Return [x, y] of the center of cell containing provided text 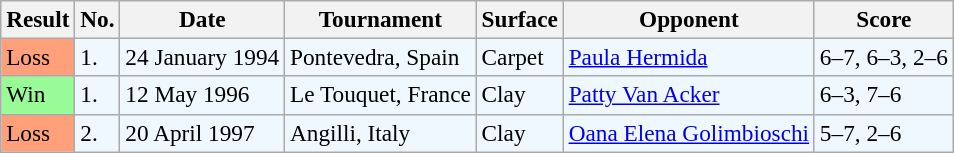
Tournament [381, 19]
Date [202, 19]
Result [38, 19]
2. [98, 133]
20 April 1997 [202, 133]
No. [98, 19]
Patty Van Acker [688, 95]
Angilli, Italy [381, 133]
24 January 1994 [202, 57]
Carpet [520, 57]
6–7, 6–3, 2–6 [884, 57]
12 May 1996 [202, 95]
Score [884, 19]
Win [38, 95]
6–3, 7–6 [884, 95]
Le Touquet, France [381, 95]
Opponent [688, 19]
Pontevedra, Spain [381, 57]
Paula Hermida [688, 57]
Oana Elena Golimbioschi [688, 133]
5–7, 2–6 [884, 133]
Surface [520, 19]
